Pinpoint the cell where the given text exists, returning its [X, Y] midpoint coordinate. 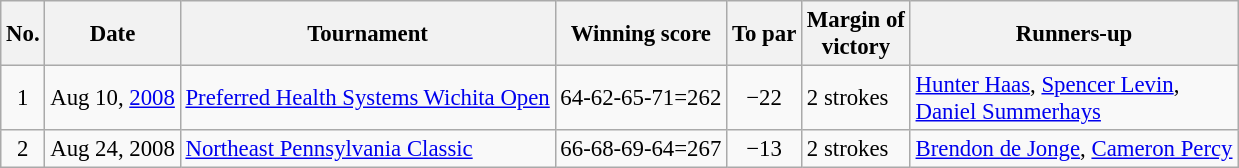
Aug 24, 2008 [112, 149]
Tournament [368, 34]
No. [23, 34]
Preferred Health Systems Wichita Open [368, 98]
−13 [764, 149]
2 [23, 149]
1 [23, 98]
Runners-up [1074, 34]
64-62-65-71=262 [641, 98]
−22 [764, 98]
Brendon de Jonge, Cameron Percy [1074, 149]
Margin ofvictory [856, 34]
Hunter Haas, Spencer Levin, Daniel Summerhays [1074, 98]
66-68-69-64=267 [641, 149]
Northeast Pennsylvania Classic [368, 149]
Aug 10, 2008 [112, 98]
To par [764, 34]
Winning score [641, 34]
Date [112, 34]
